Find where the given text appears and provide that cell's center as (x, y) coordinate. 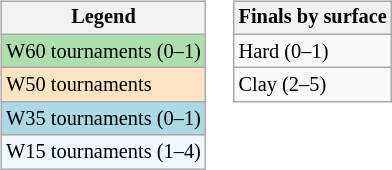
Finals by surface (313, 18)
W50 tournaments (103, 85)
Clay (2–5) (313, 85)
W60 tournaments (0–1) (103, 51)
Legend (103, 18)
W35 tournaments (0–1) (103, 119)
W15 tournaments (1–4) (103, 152)
Hard (0–1) (313, 51)
